Output the [x, y] coordinate of the center of the cell containing the given text.  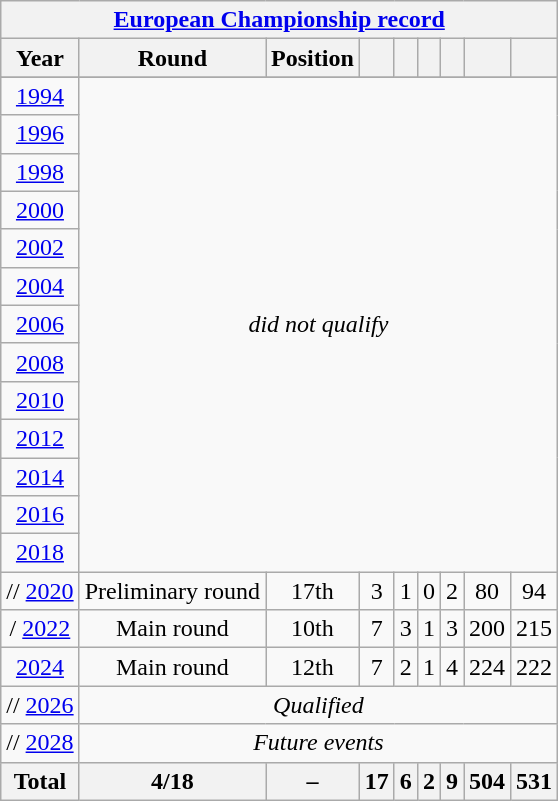
17th [313, 591]
94 [534, 591]
Round [172, 58]
2010 [40, 400]
6 [406, 781]
– [313, 781]
2024 [40, 667]
4 [452, 667]
1996 [40, 134]
did not qualify [318, 324]
Preliminary round [172, 591]
1994 [40, 96]
Year [40, 58]
2016 [40, 515]
// 2020 [40, 591]
2018 [40, 553]
215 [534, 629]
4/18 [172, 781]
1998 [40, 172]
European Championship record [280, 20]
224 [488, 667]
80 [488, 591]
Position [313, 58]
531 [534, 781]
2002 [40, 248]
// 2028 [40, 743]
Qualified [318, 705]
2014 [40, 477]
10th [313, 629]
2000 [40, 210]
9 [452, 781]
504 [488, 781]
2004 [40, 286]
17 [376, 781]
200 [488, 629]
// 2026 [40, 705]
2012 [40, 438]
0 [428, 591]
222 [534, 667]
12th [313, 667]
Total [40, 781]
Future events [318, 743]
/ 2022 [40, 629]
2008 [40, 362]
2006 [40, 324]
